Scan for the cell matching the given text and deliver its (x, y) coordinate at center. 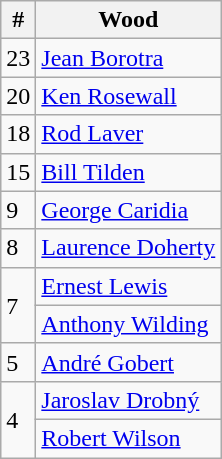
15 (18, 172)
André Gobert (128, 362)
9 (18, 210)
7 (18, 305)
Robert Wilson (128, 438)
Jean Borotra (128, 58)
Bill Tilden (128, 172)
20 (18, 96)
4 (18, 419)
18 (18, 134)
Laurence Doherty (128, 248)
5 (18, 362)
Wood (128, 20)
Anthony Wilding (128, 324)
Ernest Lewis (128, 286)
23 (18, 58)
Ken Rosewall (128, 96)
Rod Laver (128, 134)
# (18, 20)
Jaroslav Drobný (128, 400)
George Caridia (128, 210)
8 (18, 248)
